Return (X, Y) of the center of cell containing provided text 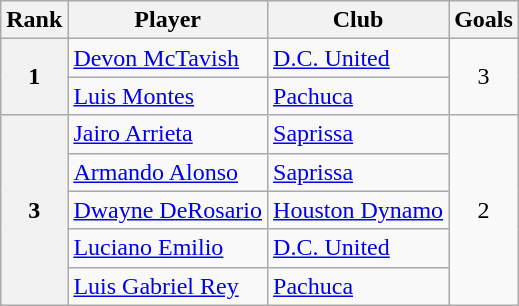
Devon McTavish (168, 58)
Houston Dynamo (358, 210)
Luis Gabriel Rey (168, 286)
Dwayne DeRosario (168, 210)
Armando Alonso (168, 172)
Club (358, 20)
Jairo Arrieta (168, 134)
1 (34, 77)
Player (168, 20)
Luis Montes (168, 96)
Luciano Emilio (168, 248)
2 (484, 210)
Rank (34, 20)
Goals (484, 20)
